Detect which cell encompasses the target text, then output its [X, Y] center coordinate. 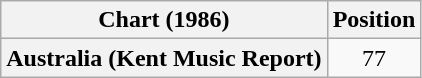
Position [374, 20]
77 [374, 58]
Australia (Kent Music Report) [164, 58]
Chart (1986) [164, 20]
